Identify which cell holds the provided text, then report its [x, y] central coordinate. 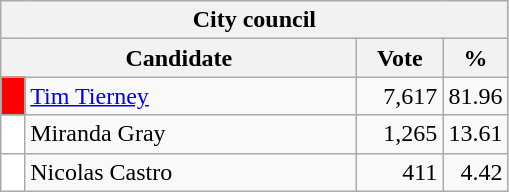
13.61 [476, 134]
1,265 [400, 134]
Tim Tierney [191, 96]
411 [400, 172]
Nicolas Castro [191, 172]
7,617 [400, 96]
City council [254, 20]
81.96 [476, 96]
% [476, 58]
Candidate [179, 58]
4.42 [476, 172]
Vote [400, 58]
Miranda Gray [191, 134]
